From the cell containing the given text, extract its center point as (x, y) coordinate. 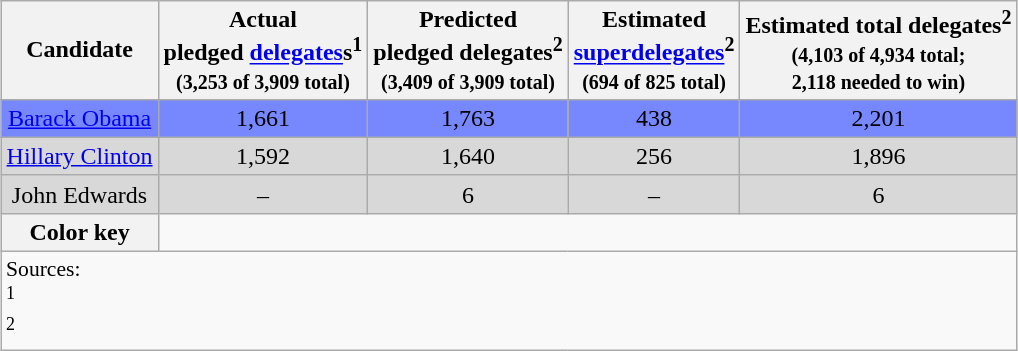
Predictedpledged delegates2(3,409 of 3,909 total) (468, 50)
1,640 (468, 156)
Actualpledged delegatess1(3,253 of 3,909 total) (263, 50)
1,661 (263, 118)
1,896 (878, 156)
Candidate (80, 50)
2,201 (878, 118)
Barack Obama (80, 118)
Hillary Clinton (80, 156)
John Edwards (80, 194)
438 (654, 118)
1,592 (263, 156)
Estimated total delegates2(4,103 of 4,934 total;2,118 needed to win) (878, 50)
Color key (80, 232)
256 (654, 156)
Estimatedsuperdelegates2(694 of 825 total) (654, 50)
1,763 (468, 118)
Sources:1 2 (509, 301)
